For the text-containing cell, return its midpoint in (X, Y) coordinate format. 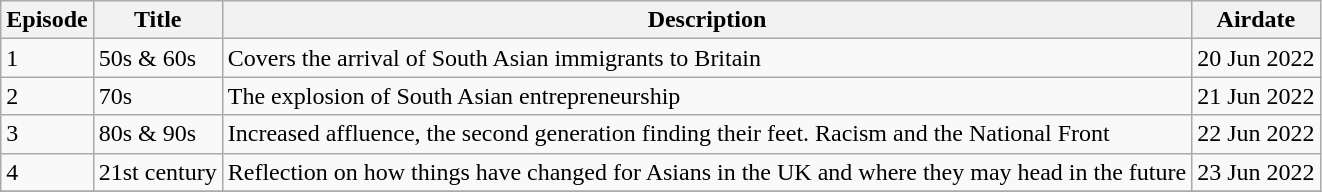
21st century (158, 172)
Description (706, 20)
50s & 60s (158, 58)
3 (47, 134)
23 Jun 2022 (1256, 172)
Covers the arrival of South Asian immigrants to Britain (706, 58)
Increased affluence, the second generation finding their feet. Racism and the National Front (706, 134)
The explosion of South Asian entrepreneurship (706, 96)
2 (47, 96)
21 Jun 2022 (1256, 96)
Title (158, 20)
22 Jun 2022 (1256, 134)
70s (158, 96)
Reflection on how things have changed for Asians in the UK and where they may head in the future (706, 172)
4 (47, 172)
Airdate (1256, 20)
1 (47, 58)
Episode (47, 20)
20 Jun 2022 (1256, 58)
80s & 90s (158, 134)
